Output the (x, y) coordinate of the center of the cell containing the given text.  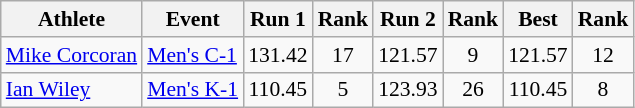
Event (192, 19)
123.93 (408, 90)
Run 2 (408, 19)
Men's K-1 (192, 90)
Athlete (72, 19)
Mike Corcoran (72, 55)
5 (344, 90)
131.42 (278, 55)
Ian Wiley (72, 90)
26 (474, 90)
8 (604, 90)
17 (344, 55)
Best (538, 19)
Men's C-1 (192, 55)
12 (604, 55)
9 (474, 55)
Run 1 (278, 19)
